Determine the (X, Y) coordinate at the center of the cell enclosing the given text.  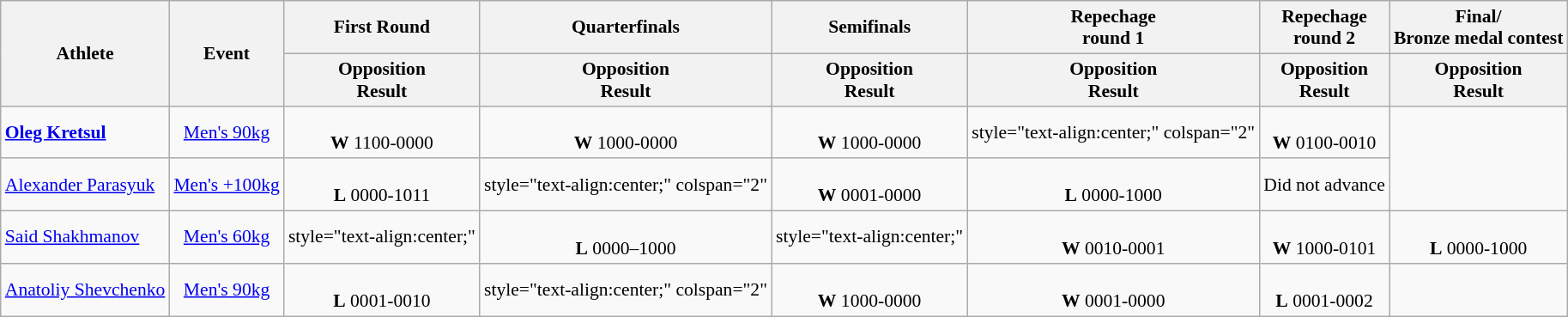
Repechage round 2 (1324, 27)
L 0000–1000 (626, 237)
Quarterfinals (626, 27)
W 1100-0000 (382, 132)
Said Shakhmanov (86, 237)
Men's 60kg (227, 237)
Athlete (86, 53)
Did not advance (1324, 186)
L 0001-0010 (382, 290)
Anatoliy Shevchenko (86, 290)
W 0100-0010 (1324, 132)
L 0000-1011 (382, 186)
W 1000-0101 (1324, 237)
Repechage round 1 (1113, 27)
Alexander Parasyuk (86, 186)
W 0010-0001 (1113, 237)
Semifinals (869, 27)
L 0001-0002 (1324, 290)
Men's +100kg (227, 186)
Final/Bronze medal contest (1479, 27)
Event (227, 53)
First Round (382, 27)
Oleg Kretsul (86, 132)
